Find where the given text appears and provide that cell's center as [X, Y] coordinate. 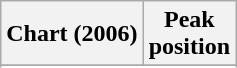
Peakposition [189, 34]
Chart (2006) [72, 34]
